From the cell containing the given text, extract its center point as [x, y] coordinate. 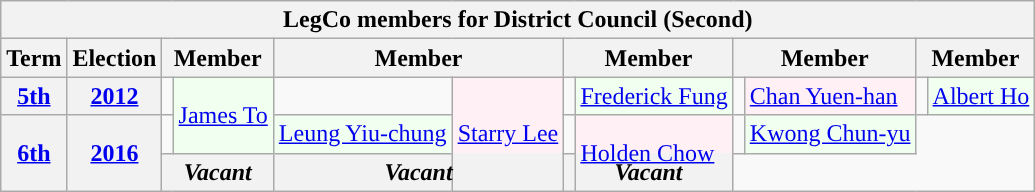
LegCo members for District Council (Second) [518, 20]
Leung Yiu-chung [362, 134]
5th [34, 96]
6th [34, 153]
2016 [114, 153]
Frederick Fung [654, 96]
Albert Ho [981, 96]
Holden Chow [654, 153]
Chan Yuen-han [830, 96]
2012 [114, 96]
James To [223, 115]
Kwong Chun-yu [830, 134]
Starry Lee [508, 134]
Term [34, 58]
Election [114, 58]
